Pinpoint the cell where the given text exists, returning its (x, y) midpoint coordinate. 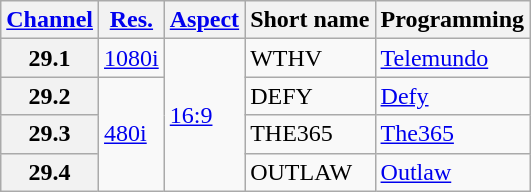
The365 (452, 134)
29.4 (50, 172)
Telemundo (452, 58)
Aspect (204, 20)
WTHV (310, 58)
Outlaw (452, 172)
Res. (132, 20)
480i (132, 134)
THE365 (310, 134)
29.3 (50, 134)
OUTLAW (310, 172)
DEFY (310, 96)
1080i (132, 58)
Channel (50, 20)
29.1 (50, 58)
Defy (452, 96)
16:9 (204, 115)
29.2 (50, 96)
Short name (310, 20)
Programming (452, 20)
